Locate the cell with the specified text and output its [x, y] center coordinate. 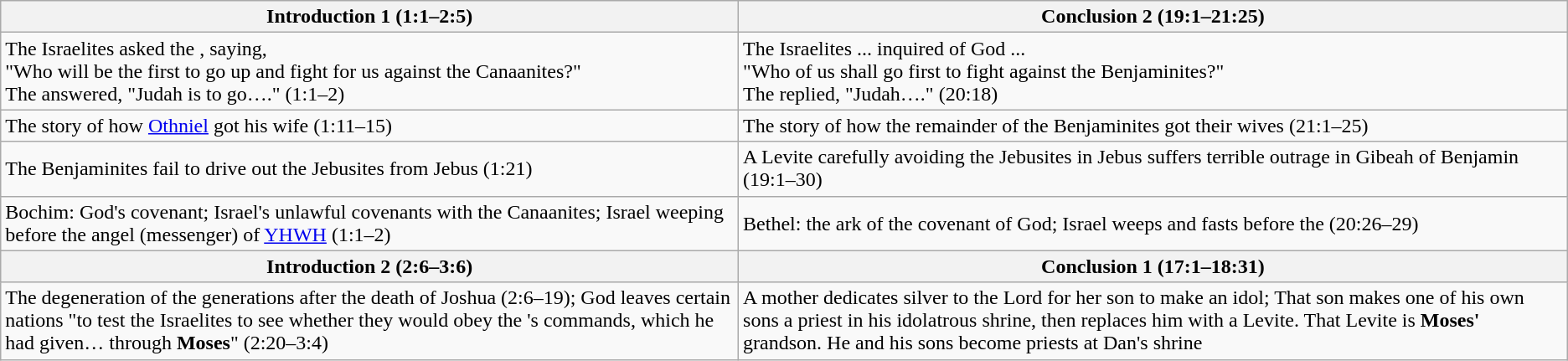
Bochim: God's covenant; Israel's unlawful covenants with the Canaanites; Israel weeping before the angel (messenger) of YHWH (1:1–2) [370, 223]
Conclusion 2 (19:1–21:25) [1153, 17]
Introduction 1 (1:1–2:5) [370, 17]
The story of how the remainder of the Benjaminites got their wives (21:1–25) [1153, 126]
Bethel: the ark of the covenant of God; Israel weeps and fasts before the (20:26–29) [1153, 223]
Conclusion 1 (17:1–18:31) [1153, 266]
The Israelites asked the , saying,"Who will be the first to go up and fight for us against the Canaanites?"The answered, "Judah is to go…." (1:1–2) [370, 71]
A Levite carefully avoiding the Jebusites in Jebus suffers terrible outrage in Gibeah of Benjamin (19:1–30) [1153, 169]
The story of how Othniel got his wife (1:11–15) [370, 126]
Introduction 2 (2:6–3:6) [370, 266]
The Israelites ... inquired of God ..."Who of us shall go first to fight against the Benjaminites?"The replied, "Judah…." (20:18) [1153, 71]
The Benjaminites fail to drive out the Jebusites from Jebus (1:21) [370, 169]
